For the text-containing cell, return its midpoint in [X, Y] coordinate format. 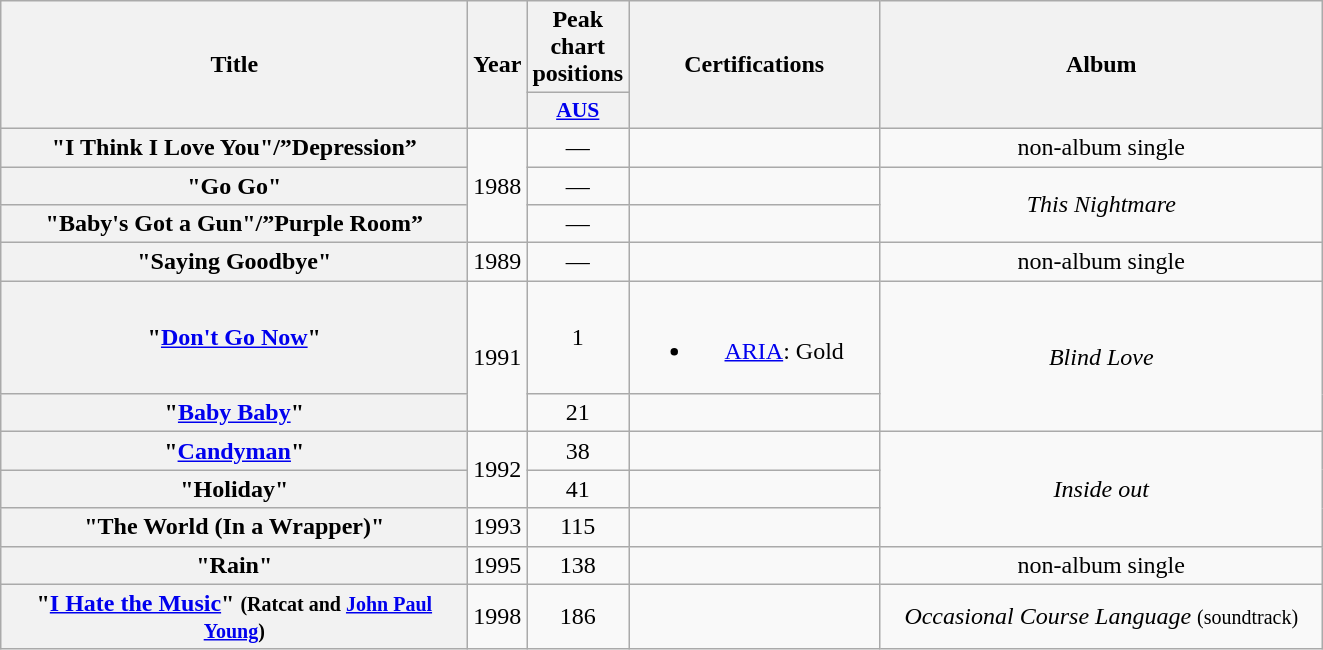
ARIA: Gold [754, 338]
1988 [498, 185]
Occasional Course Language (soundtrack) [1102, 616]
1992 [498, 470]
115 [578, 527]
1991 [498, 356]
Certifications [754, 65]
41 [578, 489]
21 [578, 413]
1998 [498, 616]
Album [1102, 65]
"Candyman" [234, 451]
Year [498, 65]
Blind Love [1102, 356]
1993 [498, 527]
138 [578, 565]
This Nightmare [1102, 204]
"The World (In a Wrapper)" [234, 527]
"I Think I Love You"/”Depression” [234, 147]
"Saying Goodbye" [234, 262]
1995 [498, 565]
"I Hate the Music" (Ratcat and John Paul Young) [234, 616]
38 [578, 451]
"Baby's Got a Gun"/”Purple Room” [234, 224]
"Baby Baby" [234, 413]
AUS [578, 111]
Title [234, 65]
186 [578, 616]
1989 [498, 262]
"Rain" [234, 565]
"Go Go" [234, 185]
Inside out [1102, 489]
Peak chart positions [578, 47]
1 [578, 338]
"Holiday" [234, 489]
"Don't Go Now" [234, 338]
